Return [X, Y] of the center of cell containing provided text 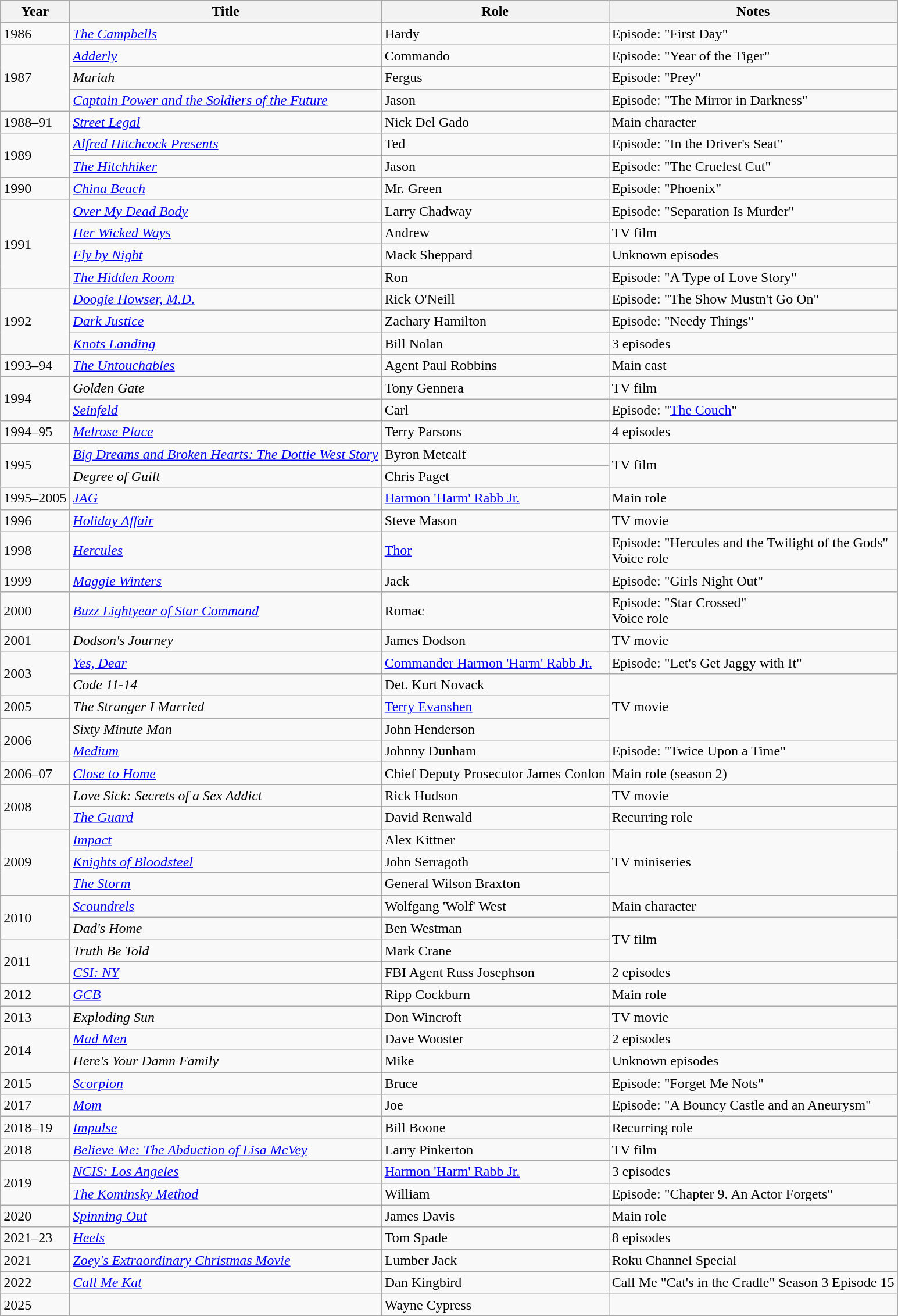
China Beach [226, 188]
2009 [35, 862]
Episode: "Let's Get Jaggy with It" [753, 662]
Episode: "The Show Mustn't Go On" [753, 299]
Degree of Guilt [226, 476]
Lumber Jack [495, 1260]
Notes [753, 12]
4 episodes [753, 432]
JAG [226, 498]
Episode: "Separation Is Murder" [753, 211]
1994–95 [35, 432]
Det. Kurt Novack [495, 685]
Episode: "A Bouncy Castle and an Aneurysm" [753, 1105]
Holiday Affair [226, 520]
2000 [35, 611]
The Stranger I Married [226, 707]
Spinning Out [226, 1216]
2015 [35, 1083]
Her Wicked Ways [226, 233]
Byron Metcalf [495, 454]
Year [35, 12]
CSI: NY [226, 972]
The Hitchhiker [226, 166]
2012 [35, 994]
Steve Mason [495, 520]
Romac [495, 611]
1990 [35, 188]
John Serragoth [495, 862]
2001 [35, 640]
2014 [35, 1050]
1995–2005 [35, 498]
Dad's Home [226, 928]
Buzz Lightyear of Star Command [226, 611]
Dodson's Journey [226, 640]
Episode: "Prey" [753, 78]
2013 [35, 1017]
1989 [35, 155]
Episode: "A Type of Love Story" [753, 277]
Terry Evanshen [495, 707]
The Untouchables [226, 366]
Episode: "The Cruelest Cut" [753, 166]
2021–23 [35, 1238]
2010 [35, 917]
The Storm [226, 884]
1993–94 [35, 366]
Role [495, 12]
Rick O'Neill [495, 299]
The Guard [226, 818]
2020 [35, 1216]
Mr. Green [495, 188]
Chief Deputy Prosecutor James Conlon [495, 773]
Wolfgang 'Wolf' West [495, 906]
Fergus [495, 78]
Alex Kittner [495, 840]
Street Legal [226, 122]
Ted [495, 144]
Andrew [495, 233]
Episode: "In the Driver's Seat" [753, 144]
The Campbells [226, 34]
Truth Be Told [226, 950]
Yes, Dear [226, 662]
James Davis [495, 1216]
1995 [35, 465]
Code 11-14 [226, 685]
Dark Justice [226, 322]
2025 [35, 1304]
Episode: "Forget Me Nots" [753, 1083]
Captain Power and the Soldiers of the Future [226, 100]
Zachary Hamilton [495, 322]
Agent Paul Robbins [495, 366]
Big Dreams and Broken Hearts: The Dottie West Story [226, 454]
2003 [35, 673]
James Dodson [495, 640]
TV miniseries [753, 862]
Scorpion [226, 1083]
Fly by Night [226, 255]
Dan Kingbird [495, 1282]
Ron [495, 277]
Bruce [495, 1083]
2022 [35, 1282]
1996 [35, 520]
Adderly [226, 56]
Episode: "The Mirror in Darkness" [753, 100]
Roku Channel Special [753, 1260]
Ripp Cockburn [495, 994]
Tom Spade [495, 1238]
2018 [35, 1150]
Chris Paget [495, 476]
1986 [35, 34]
Bill Nolan [495, 344]
Golden Gate [226, 388]
Main cast [753, 366]
1991 [35, 244]
Mad Men [226, 1039]
Title [226, 12]
Over My Dead Body [226, 211]
Call Me "Cat's in the Cradle" Season 3 Episode 15 [753, 1282]
Sixty Minute Man [226, 729]
William [495, 1194]
Episode: "Phoenix" [753, 188]
2019 [35, 1183]
Thor [495, 550]
Exploding Sun [226, 1017]
Mark Crane [495, 950]
The Hidden Room [226, 277]
Larry Pinkerton [495, 1150]
Joe [495, 1105]
Episode: "Star Crossed"Voice role [753, 611]
2017 [35, 1105]
Mack Sheppard [495, 255]
Nick Del Gado [495, 122]
Carl [495, 410]
Dave Wooster [495, 1039]
Call Me Kat [226, 1282]
2006 [35, 740]
Jack [495, 580]
1992 [35, 322]
General Wilson Braxton [495, 884]
Mariah [226, 78]
2011 [35, 961]
Wayne Cypress [495, 1304]
1988–91 [35, 122]
John Henderson [495, 729]
Scoundrels [226, 906]
Larry Chadway [495, 211]
Tony Gennera [495, 388]
1994 [35, 399]
Medium [226, 751]
Alfred Hitchcock Presents [226, 144]
Johnny Dunham [495, 751]
Impulse [226, 1128]
Hercules [226, 550]
Close to Home [226, 773]
Commando [495, 56]
GCB [226, 994]
Episode: "Girls Night Out" [753, 580]
2006–07 [35, 773]
Episode: "Twice Upon a Time" [753, 751]
1987 [35, 78]
Mike [495, 1061]
Seinfeld [226, 410]
Here's Your Damn Family [226, 1061]
FBI Agent Russ Josephson [495, 972]
Heels [226, 1238]
Hardy [495, 34]
Maggie Winters [226, 580]
Episode: "Year of the Tiger" [753, 56]
Ben Westman [495, 928]
Episode: "Needy Things" [753, 322]
1999 [35, 580]
Terry Parsons [495, 432]
Main role (season 2) [753, 773]
2005 [35, 707]
2008 [35, 807]
8 episodes [753, 1238]
Love Sick: Secrets of a Sex Addict [226, 796]
Knights of Bloodsteel [226, 862]
Commander Harmon 'Harm' Rabb Jr. [495, 662]
Melrose Place [226, 432]
Impact [226, 840]
Episode: "Chapter 9. An Actor Forgets" [753, 1194]
Mom [226, 1105]
Don Wincroft [495, 1017]
The Kominsky Method [226, 1194]
NCIS: Los Angeles [226, 1172]
Knots Landing [226, 344]
1998 [35, 550]
Bill Boone [495, 1128]
Episode: "Hercules and the Twilight of the Gods"Voice role [753, 550]
Believe Me: The Abduction of Lisa McVey [226, 1150]
Episode: "The Couch" [753, 410]
Episode: "First Day" [753, 34]
2018–19 [35, 1128]
David Renwald [495, 818]
Zoey's Extraordinary Christmas Movie [226, 1260]
Rick Hudson [495, 796]
2021 [35, 1260]
Doogie Howser, M.D. [226, 299]
